Return the [x, y] coordinate for the center point of the cell that contains the specified text.  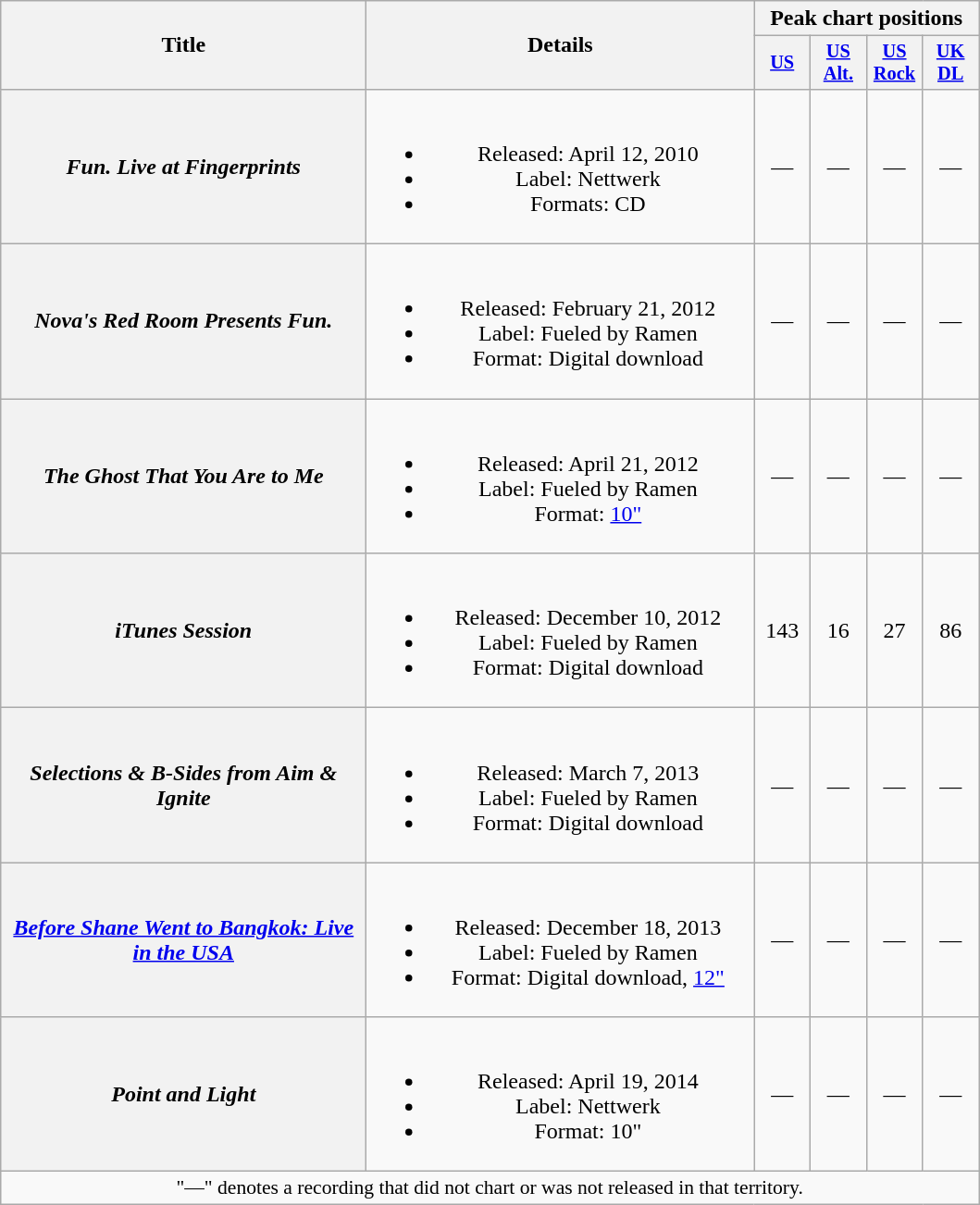
Released: December 10, 2012Label: Fueled by RamenFormat: Digital download [561, 631]
Released: April 19, 2014Label: NettwerkFormat: 10" [561, 1094]
Before Shane Went to Bangkok: Live in the USA [183, 940]
Point and Light [183, 1094]
27 [894, 631]
Released: February 21, 2012Label: Fueled by RamenFormat: Digital download [561, 322]
US [783, 63]
Nova's Red Room Presents Fun. [183, 322]
UKDL [951, 63]
Released: April 12, 2010Label: NettwerkFormats: CD [561, 167]
Title [183, 45]
Released: March 7, 2013Label: Fueled by RamenFormat: Digital download [561, 785]
USAlt. [838, 63]
"—" denotes a recording that did not chart or was not released in that territory. [490, 1188]
Released: December 18, 2013Label: Fueled by RamenFormat: Digital download, 12" [561, 940]
Selections & B-Sides from Aim & Ignite [183, 785]
Fun. Live at Fingerprints [183, 167]
iTunes Session [183, 631]
Peak chart positions [866, 19]
USRock [894, 63]
Details [561, 45]
Released: April 21, 2012Label: Fueled by RamenFormat: 10" [561, 476]
16 [838, 631]
143 [783, 631]
The Ghost That You Are to Me [183, 476]
86 [951, 631]
